Capture the cell that displays the provided text and extract its [x, y] central coordinate. 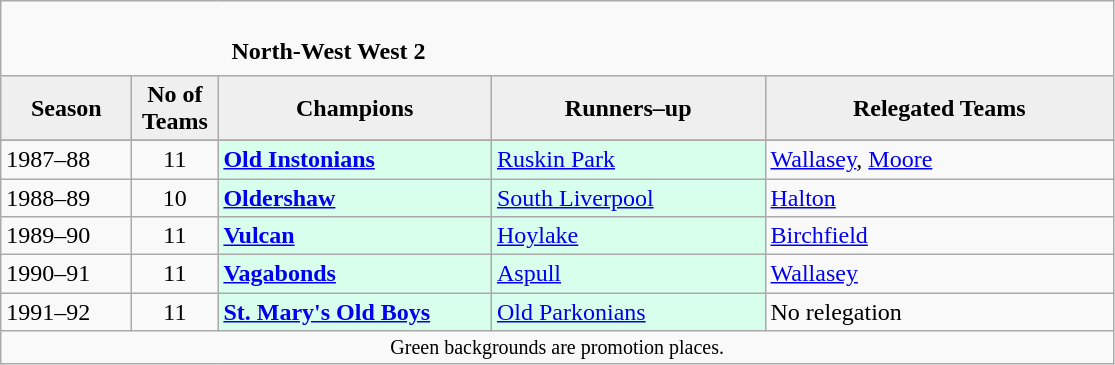
No relegation [940, 312]
Vagabonds [355, 274]
Oldershaw [355, 197]
Halton [940, 197]
1991–92 [66, 312]
10 [175, 197]
1988–89 [66, 197]
Relegated Teams [940, 108]
1987–88 [66, 159]
Wallasey, Moore [940, 159]
Champions [355, 108]
Hoylake [628, 236]
Runners–up [628, 108]
No of Teams [175, 108]
St. Mary's Old Boys [355, 312]
Aspull [628, 274]
1989–90 [66, 236]
1990–91 [66, 274]
Vulcan [355, 236]
Old Instonians [355, 159]
South Liverpool [628, 197]
Birchfield [940, 236]
Green backgrounds are promotion places. [558, 348]
Old Parkonians [628, 312]
Ruskin Park [628, 159]
Wallasey [940, 274]
Season [66, 108]
